From the cell containing the given text, extract its center point as (X, Y) coordinate. 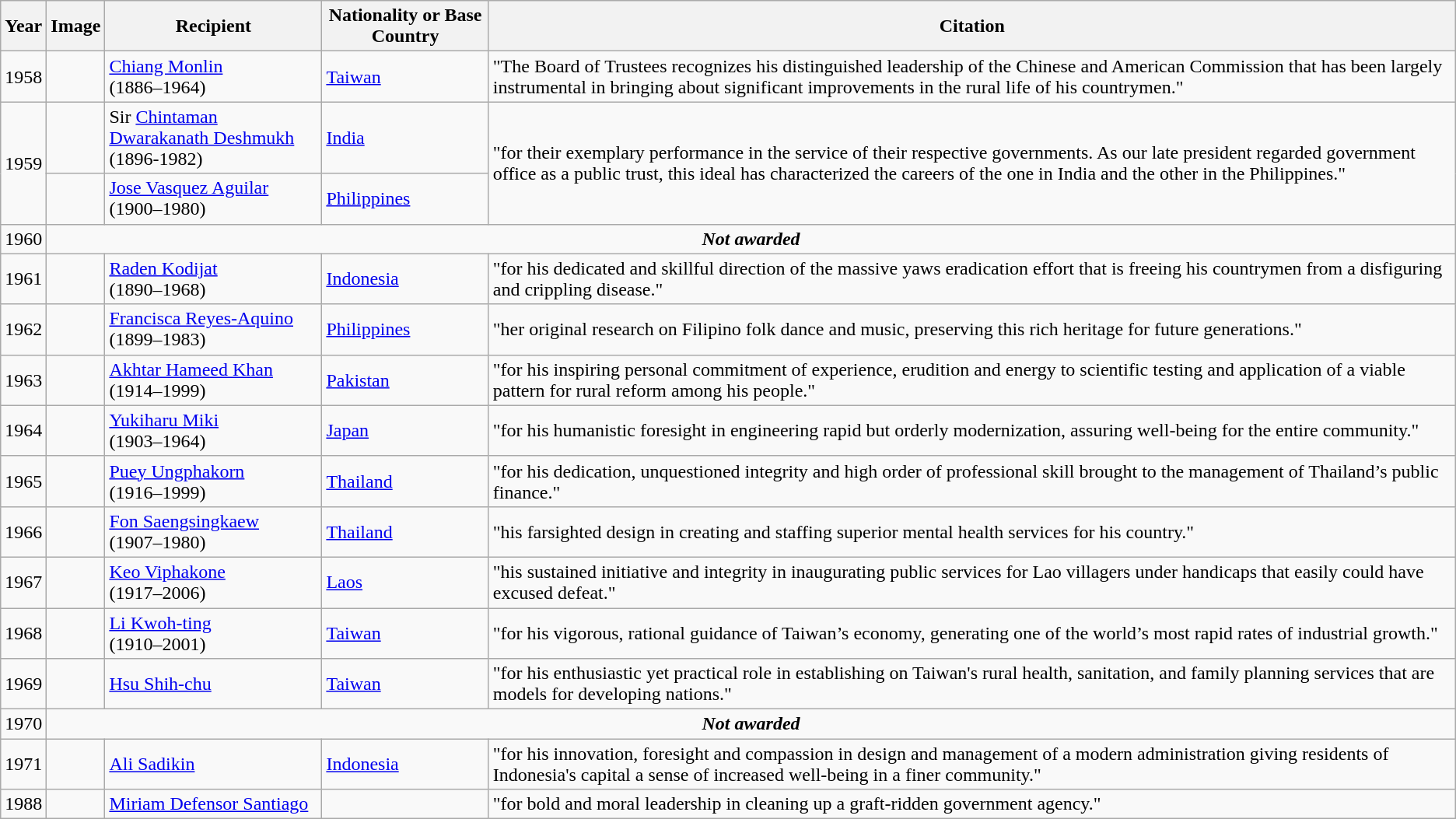
Pakistan (405, 380)
Li Kwoh-ting(1910–2001) (213, 633)
"his sustained initiative and integrity in inaugurating public services for Lao villagers under handicaps that easily could have excused defeat." (972, 582)
1969 (23, 684)
Francisca Reyes-Aquino(1899–1983) (213, 330)
1971 (23, 764)
Year (23, 26)
Ali Sadikin (213, 764)
1962 (23, 330)
1961 (23, 278)
Keo Viphakone(1917–2006) (213, 582)
Hsu Shih-chu (213, 684)
Laos (405, 582)
1963 (23, 380)
Puey Ungphakorn(1916–1999) (213, 481)
"for his humanistic foresight in engineering rapid but orderly modernization, assuring well-being for the entire community." (972, 431)
Chiang Monlin(1886–1964) (213, 76)
1970 (23, 724)
Jose Vasquez Aguilar(1900–1980) (213, 199)
1966 (23, 532)
"for his dedication, unquestioned integrity and high order of professional skill brought to the management of Thailand’s public finance." (972, 481)
India (405, 138)
Recipient (213, 26)
Image (76, 26)
"her original research on Filipino folk dance and music, preserving this rich heritage for future generations." (972, 330)
1959 (23, 163)
1964 (23, 431)
"for his vigorous, rational guidance of Taiwan’s economy, generating one of the world’s most rapid rates of industrial growth." (972, 633)
1965 (23, 481)
1968 (23, 633)
Yukiharu Miki(1903–1964) (213, 431)
Miriam Defensor Santiago (213, 804)
Citation (972, 26)
"for bold and moral leadership in cleaning up a graft-ridden government agency." (972, 804)
1958 (23, 76)
1960 (23, 239)
"his farsighted design in creating and staffing superior mental health services for his country." (972, 532)
Japan (405, 431)
Fon Saengsingkaew(1907–1980) (213, 532)
Raden Kodijat(1890–1968) (213, 278)
Nationality or Base Country (405, 26)
Akhtar Hameed Khan(1914–1999) (213, 380)
Sir Chintaman Dwarakanath Deshmukh(1896-1982) (213, 138)
1967 (23, 582)
1988 (23, 804)
